Provide the [X, Y] coordinate of the cell's center where the given text is located.  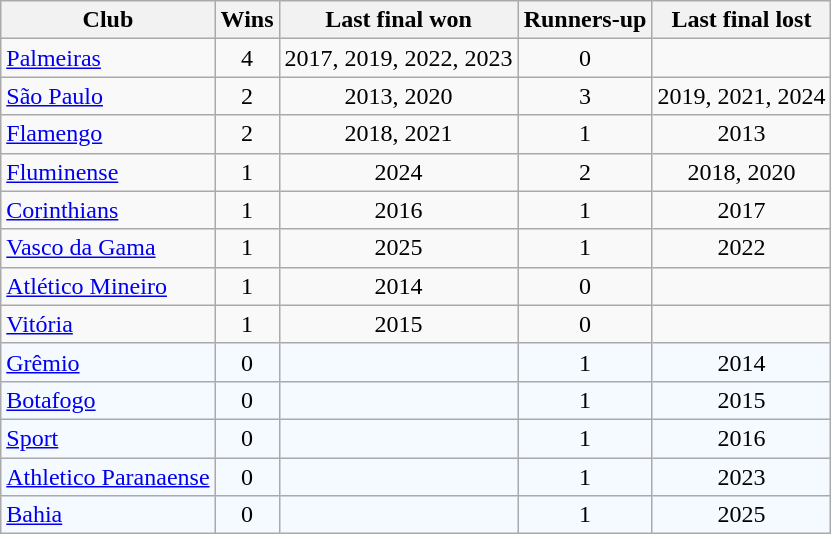
Botafogo [108, 400]
Vitória [108, 324]
2023 [742, 477]
Wins [247, 20]
Athletico Paranaense [108, 477]
2013, 2020 [398, 96]
Atlético Mineiro [108, 286]
Vasco da Gama [108, 248]
Grêmio [108, 362]
Bahia [108, 515]
Sport [108, 438]
2017, 2019, 2022, 2023 [398, 58]
2018, 2021 [398, 134]
Fluminense [108, 172]
2017 [742, 210]
Runners-up [585, 20]
Flamengo [108, 134]
2013 [742, 134]
Last final lost [742, 20]
Corinthians [108, 210]
2022 [742, 248]
2018, 2020 [742, 172]
Last final won [398, 20]
São Paulo [108, 96]
2024 [398, 172]
3 [585, 96]
2019, 2021, 2024 [742, 96]
4 [247, 58]
Club [108, 20]
Palmeiras [108, 58]
